Detect which cell encompasses the target text, then output its (x, y) center coordinate. 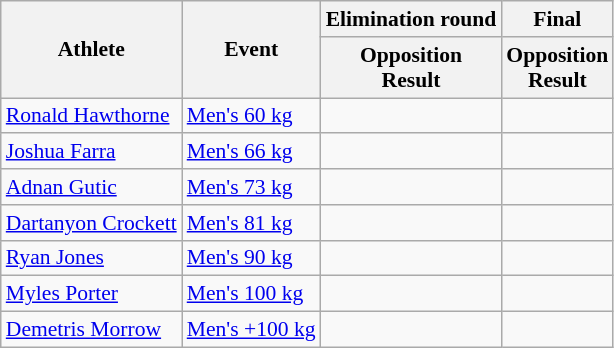
Men's 90 kg (252, 258)
Final (557, 19)
Men's 100 kg (252, 294)
Adnan Gutic (92, 187)
Event (252, 50)
Myles Porter (92, 294)
Men's +100 kg (252, 330)
Athlete (92, 50)
Dartanyon Crockett (92, 223)
Men's 66 kg (252, 152)
Joshua Farra (92, 152)
Demetris Morrow (92, 330)
Elimination round (412, 19)
Men's 73 kg (252, 187)
Men's 81 kg (252, 223)
Men's 60 kg (252, 116)
Ryan Jones (92, 258)
Ronald Hawthorne (92, 116)
